Pinpoint the cell where the given text exists, returning its [X, Y] midpoint coordinate. 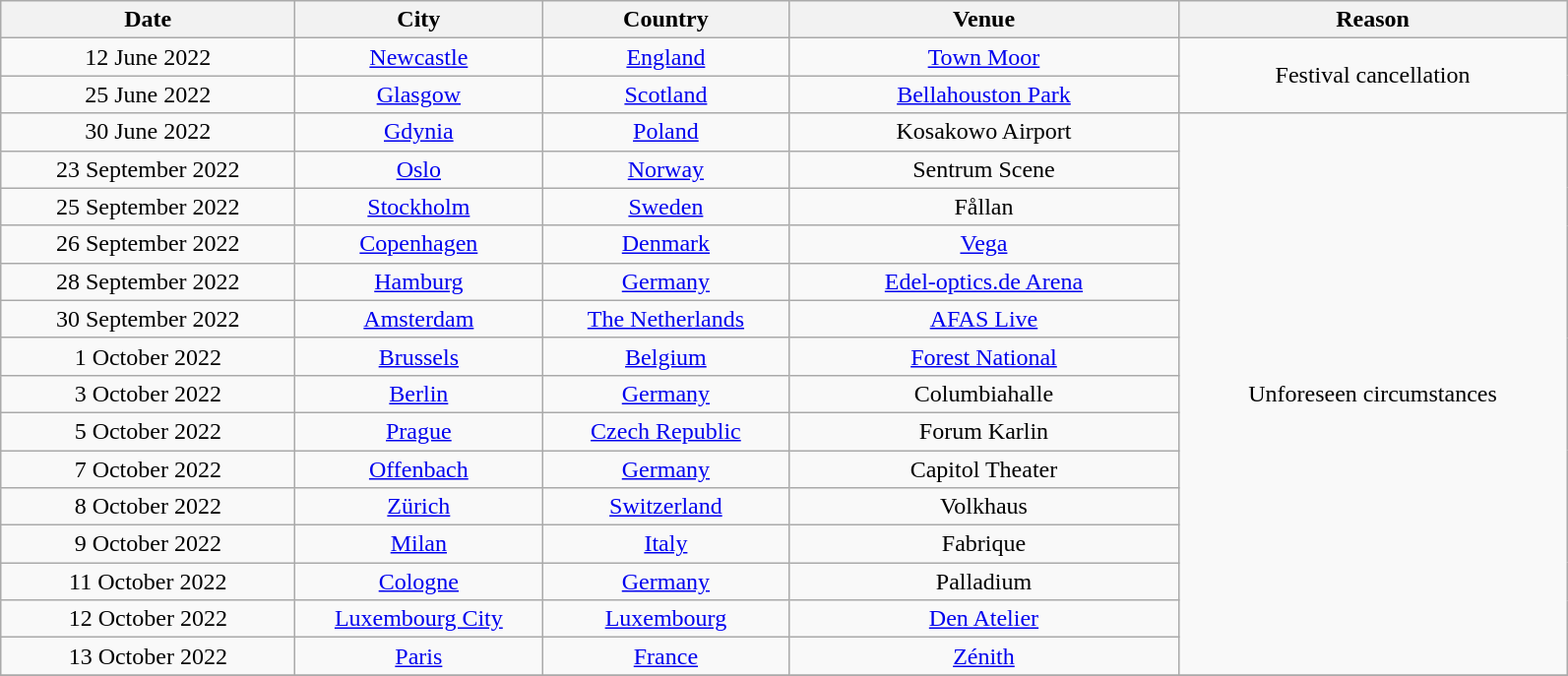
Berlin [419, 394]
Capitol Theater [984, 469]
Czech Republic [665, 431]
City [419, 20]
12 June 2022 [148, 57]
Offenbach [419, 469]
Zénith [984, 656]
25 June 2022 [148, 94]
Glasgow [419, 94]
Poland [665, 132]
12 October 2022 [148, 619]
30 September 2022 [148, 319]
11 October 2022 [148, 582]
Belgium [665, 356]
Town Moor [984, 57]
Volkhaus [984, 507]
Luxembourg City [419, 619]
Milan [419, 544]
Country [665, 20]
Date [148, 20]
Zürich [419, 507]
Gdynia [419, 132]
26 September 2022 [148, 244]
Venue [984, 20]
23 September 2022 [148, 169]
Columbiahalle [984, 394]
28 September 2022 [148, 281]
Den Atelier [984, 619]
Reason [1372, 20]
Italy [665, 544]
30 June 2022 [148, 132]
Luxembourg [665, 619]
Amsterdam [419, 319]
Sentrum Scene [984, 169]
Palladium [984, 582]
13 October 2022 [148, 656]
Copenhagen [419, 244]
Scotland [665, 94]
25 September 2022 [148, 207]
Forum Karlin [984, 431]
Forest National [984, 356]
Prague [419, 431]
Newcastle [419, 57]
Denmark [665, 244]
Fållan [984, 207]
AFAS Live [984, 319]
Cologne [419, 582]
Switzerland [665, 507]
Oslo [419, 169]
Festival cancellation [1372, 76]
Vega [984, 244]
Brussels [419, 356]
9 October 2022 [148, 544]
8 October 2022 [148, 507]
1 October 2022 [148, 356]
Hamburg [419, 281]
Norway [665, 169]
Bellahouston Park [984, 94]
7 October 2022 [148, 469]
England [665, 57]
Unforeseen circumstances [1372, 394]
Paris [419, 656]
Sweden [665, 207]
3 October 2022 [148, 394]
Stockholm [419, 207]
5 October 2022 [148, 431]
The Netherlands [665, 319]
Edel-optics.de Arena [984, 281]
France [665, 656]
Fabrique [984, 544]
Kosakowo Airport [984, 132]
